For the text-containing cell, return its midpoint in (X, Y) coordinate format. 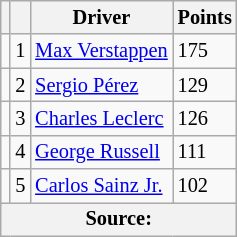
Carlos Sainz Jr. (101, 186)
Points (205, 17)
5 (20, 186)
George Russell (101, 152)
3 (20, 118)
4 (20, 152)
111 (205, 152)
Driver (101, 17)
102 (205, 186)
1 (20, 51)
Sergio Pérez (101, 85)
2 (20, 85)
175 (205, 51)
126 (205, 118)
Source: (119, 219)
Charles Leclerc (101, 118)
Max Verstappen (101, 51)
129 (205, 85)
